Identify which cell holds the provided text, then report its [x, y] central coordinate. 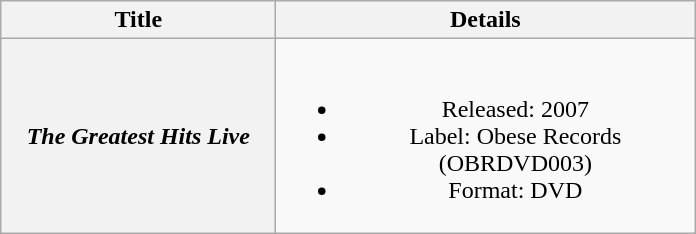
Title [138, 20]
Details [486, 20]
Released: 2007Label: Obese Records (OBRDVD003)Format: DVD [486, 136]
The Greatest Hits Live [138, 136]
